Detect which cell encompasses the target text, then output its [X, Y] center coordinate. 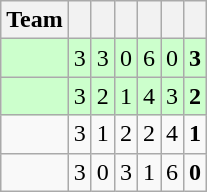
Team [35, 20]
